Return [X, Y] of the center of cell containing provided text 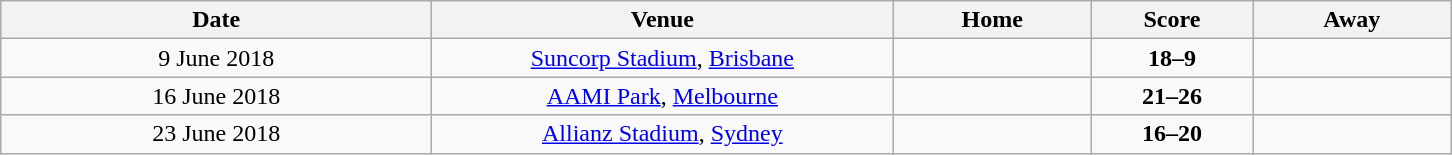
16–20 [1172, 134]
Allianz Stadium, Sydney [662, 134]
AAMI Park, Melbourne [662, 96]
23 June 2018 [216, 134]
Date [216, 20]
Away [1352, 20]
18–9 [1172, 58]
Venue [662, 20]
Home [992, 20]
21–26 [1172, 96]
Score [1172, 20]
16 June 2018 [216, 96]
Suncorp Stadium, Brisbane [662, 58]
9 June 2018 [216, 58]
